Find where the given text appears and provide that cell's center as (x, y) coordinate. 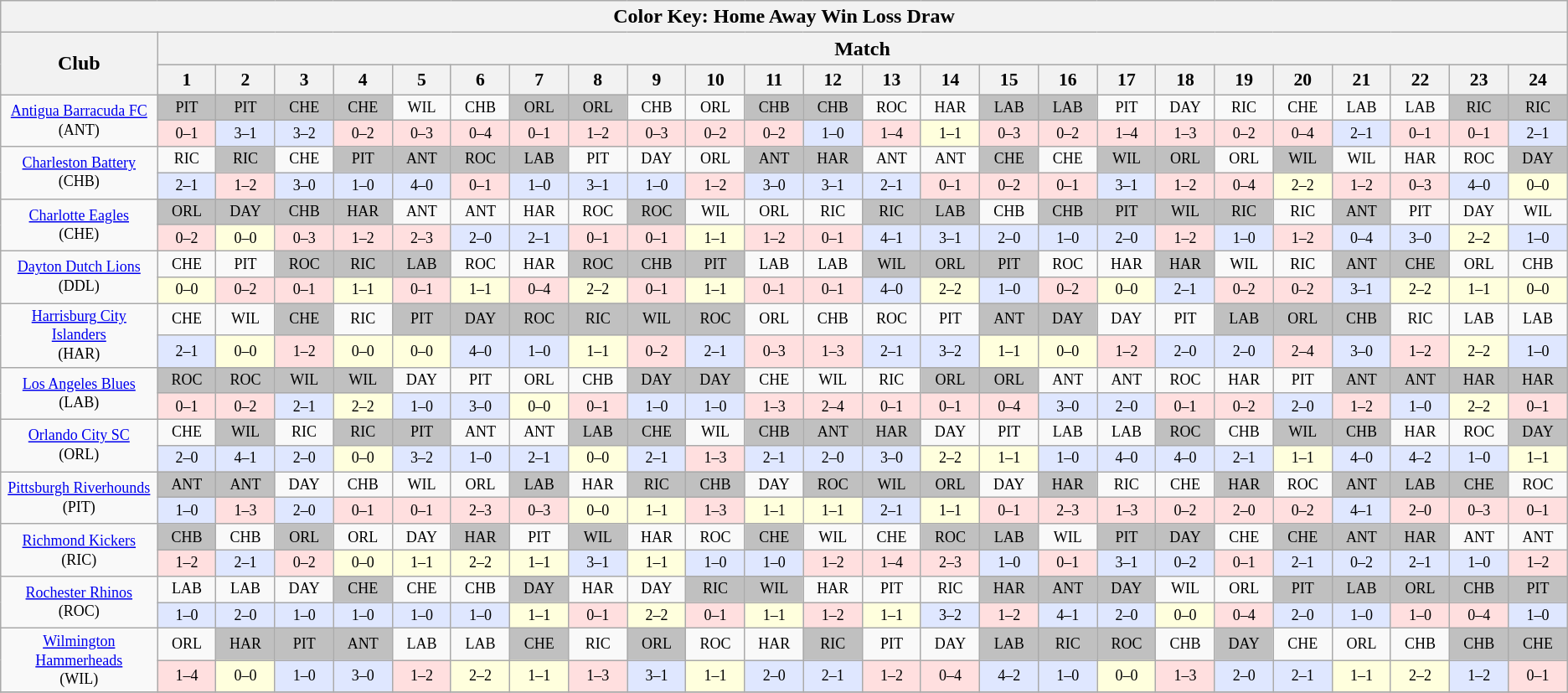
2 (245, 80)
22 (1420, 80)
3 (304, 80)
1 (187, 80)
5 (421, 80)
13 (891, 80)
15 (1009, 80)
Orlando City SC(ORL) (79, 445)
21 (1361, 80)
Dayton Dutch Lions(DDL) (79, 277)
Color Key: Home Away Win Loss Draw (784, 17)
11 (774, 80)
16 (1068, 80)
Richmond Kickers(RIC) (79, 550)
7 (539, 80)
6 (480, 80)
24 (1538, 80)
Pittsburgh Riverhounds(PIT) (79, 498)
Club (79, 64)
14 (950, 80)
10 (715, 80)
20 (1302, 80)
Charleston Battery(CHB) (79, 173)
Harrisburg City Islanders(HAR) (79, 335)
19 (1244, 80)
Antigua Barracuda FC(ANT) (79, 120)
Match (863, 49)
23 (1479, 80)
18 (1185, 80)
9 (657, 80)
Wilmington Hammerheads(WIL) (79, 660)
Los Angeles Blues(LAB) (79, 393)
12 (833, 80)
8 (598, 80)
Charlotte Eagles(CHE) (79, 225)
Rochester Rhinos(ROC) (79, 602)
4 (363, 80)
17 (1127, 80)
